Search for the cell housing the specified text and yield its [X, Y] center coordinate. 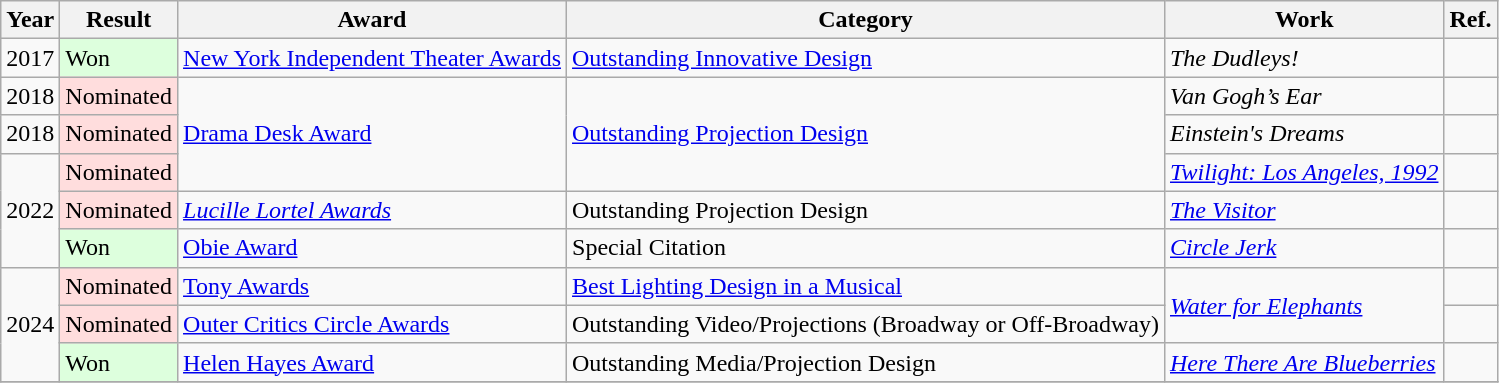
Best Lighting Design in a Musical [866, 286]
Drama Desk Award [372, 134]
Helen Hayes Award [372, 362]
Water for Elephants [1304, 305]
The Visitor [1304, 210]
Obie Award [372, 248]
Outstanding Media/Projection Design [866, 362]
Year [30, 20]
Here There Are Blueberries [1304, 362]
2017 [30, 58]
Tony Awards [372, 286]
Outstanding Innovative Design [866, 58]
2022 [30, 210]
Award [372, 20]
Outer Critics Circle Awards [372, 324]
Einstein's Dreams [1304, 134]
Category [866, 20]
The Dudleys! [1304, 58]
Lucille Lortel Awards [372, 210]
Special Citation [866, 248]
Ref. [1470, 20]
Work [1304, 20]
2024 [30, 324]
New York Independent Theater Awards [372, 58]
Result [119, 20]
Van Gogh’s Ear [1304, 96]
Twilight: Los Angeles, 1992 [1304, 172]
Circle Jerk [1304, 248]
Outstanding Video/Projections (Broadway or Off-Broadway) [866, 324]
